Pinpoint the cell where the given text exists, returning its (x, y) midpoint coordinate. 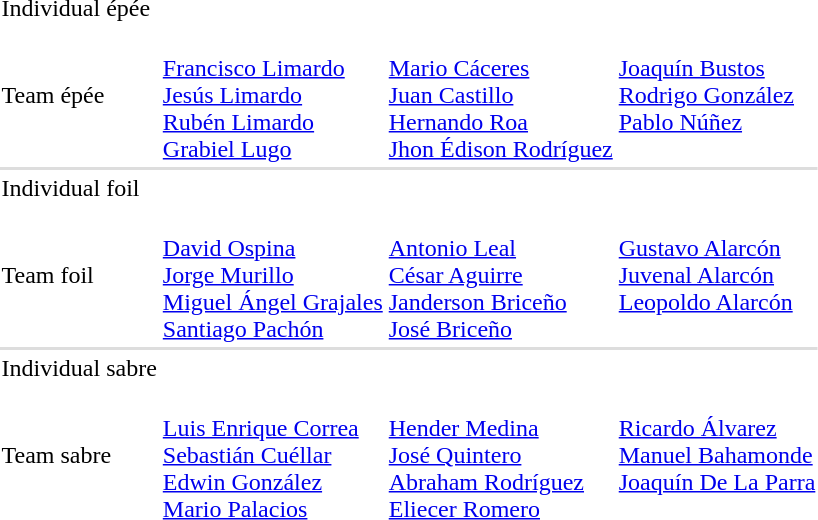
Mario CáceresJuan CastilloHernando RoaJhon Édison Rodríguez (500, 95)
Gustavo AlarcónJuvenal AlarcónLeopoldo Alarcón (717, 275)
Joaquín BustosRodrigo GonzálezPablo Núñez (717, 95)
Team foil (79, 275)
Francisco LimardoJesús LimardoRubén LimardoGrabiel Lugo (272, 95)
Team épée (79, 95)
Antonio LealCésar AguirreJanderson BriceñoJosé Briceño (500, 275)
David OspinaJorge MurilloMiguel Ángel GrajalesSantiago Pachón (272, 275)
Individual foil (79, 188)
Individual sabre (79, 368)
